Determine the (x, y) coordinate at the center of the cell enclosing the given text.  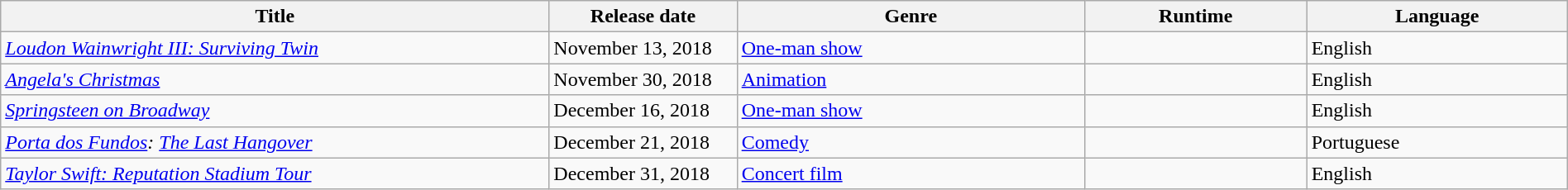
Loudon Wainwright III: Surviving Twin (275, 48)
Release date (643, 17)
November 13, 2018 (643, 48)
December 16, 2018 (643, 111)
Animation (911, 79)
Language (1437, 17)
November 30, 2018 (643, 79)
Comedy (911, 142)
Title (275, 17)
Concert film (911, 173)
December 31, 2018 (643, 173)
Portuguese (1437, 142)
Runtime (1196, 17)
Angela's Christmas (275, 79)
Taylor Swift: Reputation Stadium Tour (275, 173)
Porta dos Fundos: The Last Hangover (275, 142)
December 21, 2018 (643, 142)
Springsteen on Broadway (275, 111)
Genre (911, 17)
